For the text-containing cell, return its midpoint in (X, Y) coordinate format. 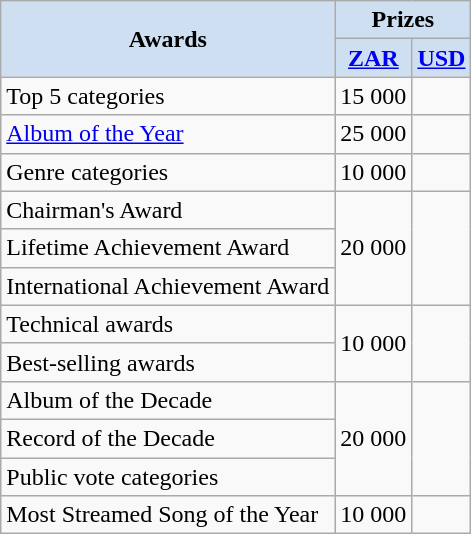
Prizes (403, 20)
Top 5 categories (168, 96)
ZAR (374, 58)
International Achievement Award (168, 286)
Lifetime Achievement Award (168, 248)
Album of the Decade (168, 400)
Chairman's Award (168, 210)
Best-selling awards (168, 362)
Record of the Decade (168, 438)
25 000 (374, 134)
Public vote categories (168, 477)
USD (442, 58)
Genre categories (168, 172)
Technical awards (168, 324)
Most Streamed Song of the Year (168, 515)
15 000 (374, 96)
Album of the Year (168, 134)
Awards (168, 39)
